Determine the [x, y] coordinate at the center of the cell enclosing the given text.  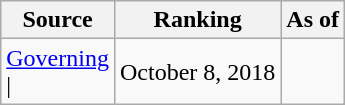
October 8, 2018 [197, 72]
As of [313, 20]
Ranking [197, 20]
Source [58, 20]
Governing| [58, 72]
